For the text-containing cell, return its midpoint in (X, Y) coordinate format. 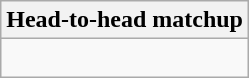
Head-to-head matchup (125, 20)
